Output the [X, Y] coordinate of the center of the cell containing the given text.  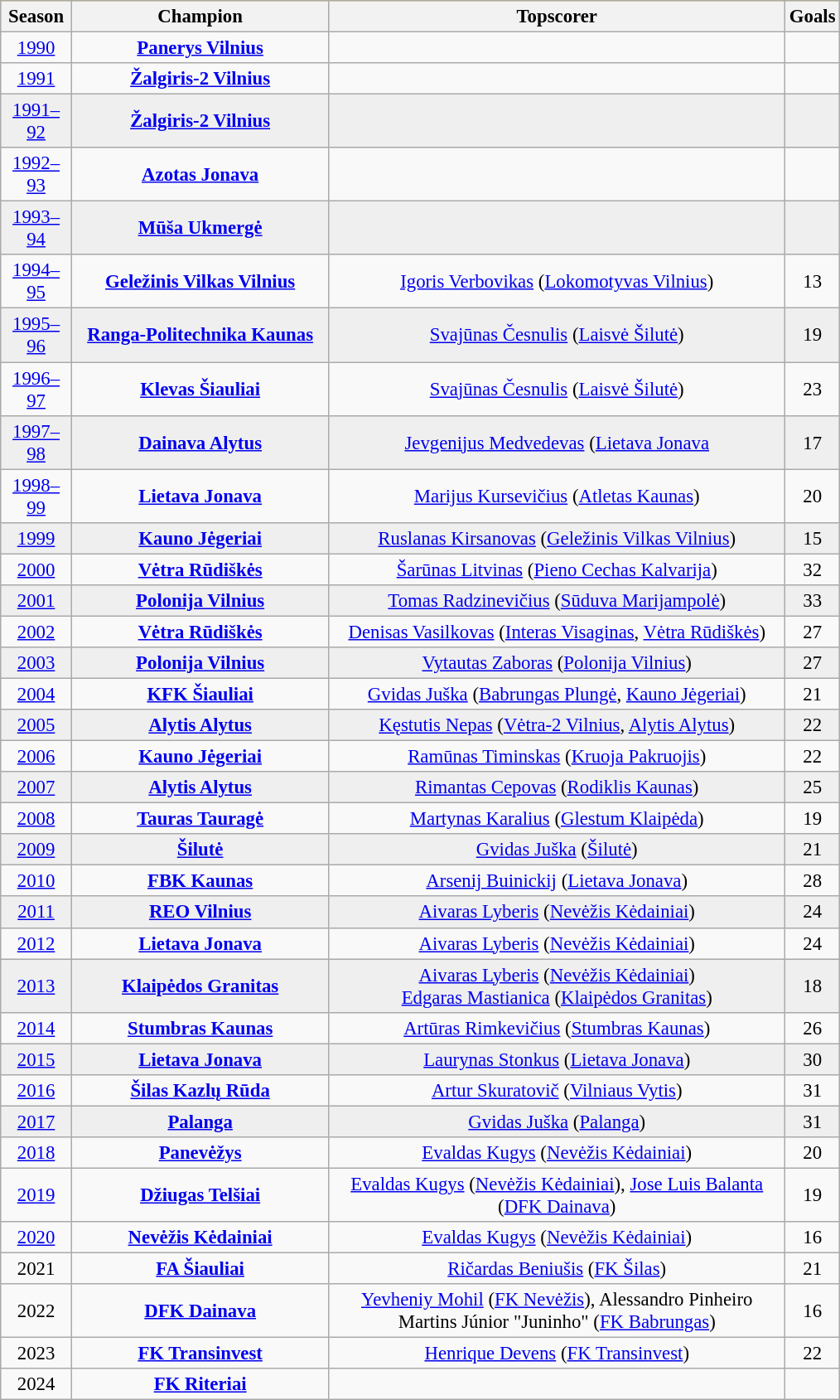
2010 [36, 881]
Palanga [200, 1121]
Gvidas Juška (Šilutė) [557, 850]
2011 [36, 913]
Champion [200, 17]
Panerys Vilnius [200, 48]
Vytautas Zaboras (Polonija Vilnius) [557, 663]
Nevėžis Kėdainiai [200, 1238]
1995–96 [36, 335]
Gvidas Juška (Babrungas Plungė, Kauno Jėgeriai) [557, 694]
2005 [36, 725]
Igoris Verbovikas (Lokomotyvas Vilnius) [557, 282]
1992–93 [36, 174]
FK Riteriai [200, 1384]
2024 [36, 1384]
Evaldas Kugys (Nevėžis Kėdainiai), Jose Luis Balanta (DFK Dainava) [557, 1195]
Laurynas Stonkus (Lietava Jonava) [557, 1059]
23 [813, 390]
Arsenij Buinickij (Lietava Jonava) [557, 881]
2007 [36, 787]
2004 [36, 694]
Klevas Šiauliai [200, 390]
30 [813, 1059]
15 [813, 538]
28 [813, 881]
2020 [36, 1238]
1996–97 [36, 390]
Geležinis Vilkas Vilnius [200, 282]
Azotas Jonava [200, 174]
Topscorer [557, 17]
2015 [36, 1059]
Tauras Tauragė [200, 819]
32 [813, 569]
2013 [36, 986]
Artur Skuratovič (Vilniaus Vytis) [557, 1091]
2001 [36, 601]
13 [813, 282]
Stumbras Kaunas [200, 1028]
2021 [36, 1269]
2006 [36, 757]
17 [813, 443]
2012 [36, 943]
2009 [36, 850]
1993–94 [36, 229]
Aivaras Lyberis (Nevėžis Kėdainiai) Edgaras Mastianica (Klaipėdos Granitas) [557, 986]
Kęstutis Nepas (Vėtra-2 Vilnius, Alytis Alytus) [557, 725]
KFK Šiauliai [200, 694]
Šarūnas Litvinas (Pieno Cechas Kalvarija) [557, 569]
Klaipėdos Granitas [200, 986]
Jevgenijus Medvedevas (Lietava Jonava [557, 443]
2014 [36, 1028]
REO Vilnius [200, 913]
2016 [36, 1091]
Dainava Alytus [200, 443]
FK Transinvest [200, 1354]
25 [813, 787]
1990 [36, 48]
2022 [36, 1311]
Panevėžys [200, 1153]
2019 [36, 1195]
1999 [36, 538]
Goals [813, 17]
Ramūnas Timinskas (Kruoja Pakruojis) [557, 757]
1991 [36, 79]
Ruslanas Kirsanovas (Geležinis Vilkas Vilnius) [557, 538]
2002 [36, 632]
Šilas Kazlų Rūda [200, 1091]
Ranga-Politechnika Kaunas [200, 335]
1998–99 [36, 496]
Mūša Ukmergė [200, 229]
1997–98 [36, 443]
Martynas Karalius (Glestum Klaipėda) [557, 819]
33 [813, 601]
Denisas Vasilkovas (Interas Visaginas, Vėtra Rūdiškės) [557, 632]
2003 [36, 663]
2018 [36, 1153]
Džiugas Telšiai [200, 1195]
Rimantas Cepovas (Rodiklis Kaunas) [557, 787]
26 [813, 1028]
FBK Kaunas [200, 881]
Gvidas Juška (Palanga) [557, 1121]
Ričardas Beniušis (FK Šilas) [557, 1269]
Yevheniy Mohil (FK Nevėžis), Alessandro Pinheiro Martins Júnior "Juninho" (FK Babrungas) [557, 1311]
2023 [36, 1354]
1994–95 [36, 282]
FA Šiauliai [200, 1269]
2017 [36, 1121]
2008 [36, 819]
18 [813, 986]
DFK Dainava [200, 1311]
Artūras Rimkevičius (Stumbras Kaunas) [557, 1028]
2000 [36, 569]
Marijus Kursevičius (Atletas Kaunas) [557, 496]
Tomas Radzinevičius (Sūduva Marijampolė) [557, 601]
Šilutė [200, 850]
Season [36, 17]
Henrique Devens (FK Transinvest) [557, 1354]
1991–92 [36, 121]
